Identify which cell holds the provided text, then report its (x, y) central coordinate. 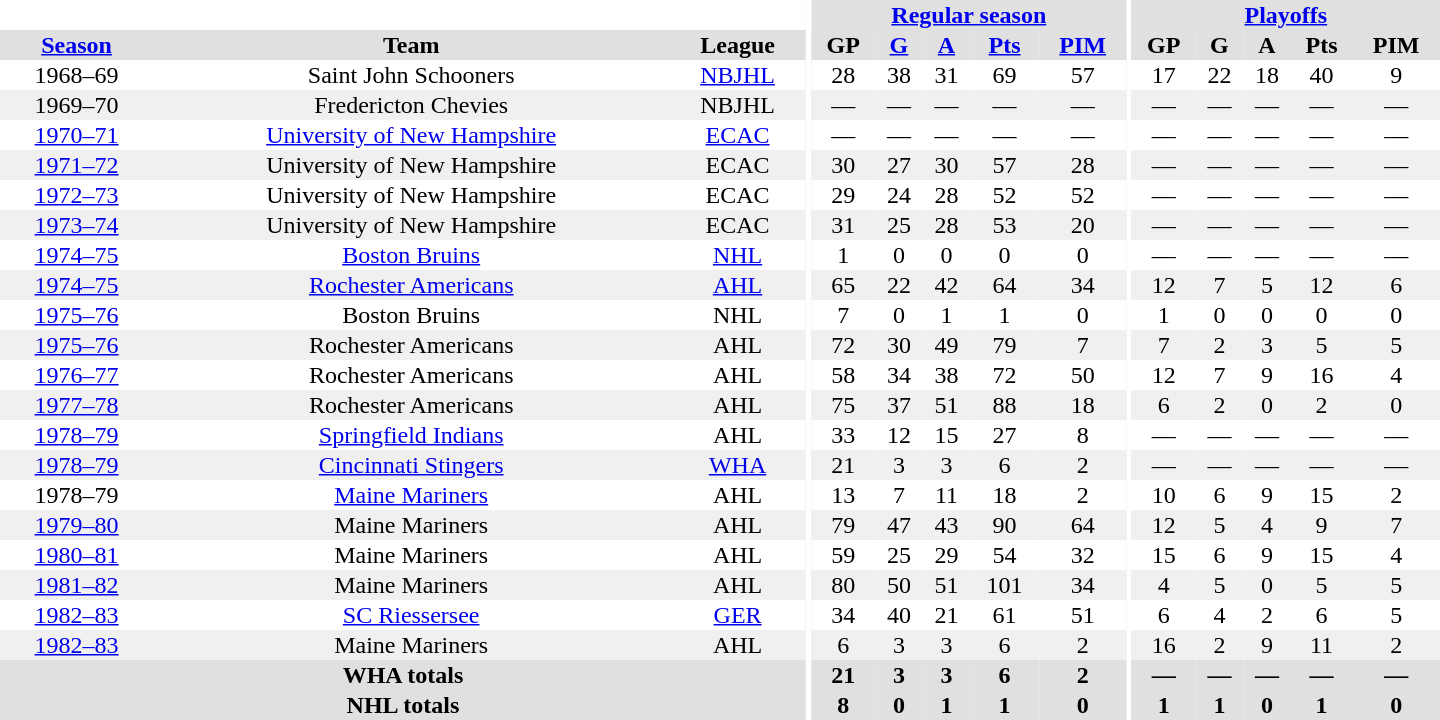
Team (411, 45)
WHA totals (403, 675)
65 (843, 285)
13 (843, 495)
49 (947, 345)
Regular season (968, 15)
GER (738, 615)
1969–70 (76, 105)
61 (1004, 615)
1972–73 (76, 195)
58 (843, 375)
53 (1004, 225)
24 (899, 195)
1968–69 (76, 75)
Fredericton Chevies (411, 105)
Playoffs (1286, 15)
1971–72 (76, 165)
10 (1164, 495)
80 (843, 585)
Cincinnati Stingers (411, 465)
32 (1082, 555)
37 (899, 405)
90 (1004, 525)
88 (1004, 405)
1980–81 (76, 555)
42 (947, 285)
101 (1004, 585)
Saint John Schooners (411, 75)
1981–82 (76, 585)
WHA (738, 465)
17 (1164, 75)
Season (76, 45)
54 (1004, 555)
1976–77 (76, 375)
SC Riessersee (411, 615)
20 (1082, 225)
59 (843, 555)
1973–74 (76, 225)
1977–78 (76, 405)
43 (947, 525)
1979–80 (76, 525)
NHL totals (403, 705)
33 (843, 435)
1970–71 (76, 135)
47 (899, 525)
Springfield Indians (411, 435)
League (738, 45)
69 (1004, 75)
75 (843, 405)
